Capture the cell that displays the provided text and extract its (X, Y) central coordinate. 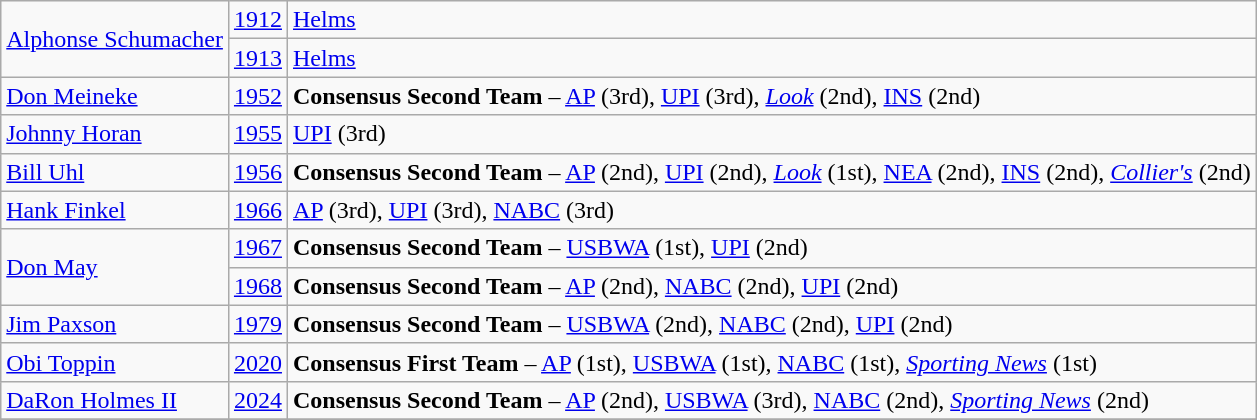
1968 (258, 286)
1979 (258, 324)
Jim Paxson (115, 324)
1967 (258, 248)
Consensus Second Team – AP (2nd), UPI (2nd), Look (1st), NEA (2nd), INS (2nd), Collier's (2nd) (772, 172)
1955 (258, 134)
2024 (258, 400)
2020 (258, 362)
1912 (258, 20)
1956 (258, 172)
Consensus Second Team – USBWA (2nd), NABC (2nd), UPI (2nd) (772, 324)
Consensus Second Team – USBWA (1st), UPI (2nd) (772, 248)
Don May (115, 267)
Johnny Horan (115, 134)
Obi Toppin (115, 362)
Bill Uhl (115, 172)
Consensus Second Team – AP (3rd), UPI (3rd), Look (2nd), INS (2nd) (772, 96)
Hank Finkel (115, 210)
1966 (258, 210)
AP (3rd), UPI (3rd), NABC (3rd) (772, 210)
Consensus Second Team – AP (2nd), NABC (2nd), UPI (2nd) (772, 286)
UPI (3rd) (772, 134)
DaRon Holmes II (115, 400)
1952 (258, 96)
1913 (258, 58)
Alphonse Schumacher (115, 39)
Consensus First Team – AP (1st), USBWA (1st), NABC (1st), Sporting News (1st) (772, 362)
Consensus Second Team – AP (2nd), USBWA (3rd), NABC (2nd), Sporting News (2nd) (772, 400)
Don Meineke (115, 96)
